Output the (x, y) coordinate of the center of the cell containing the given text.  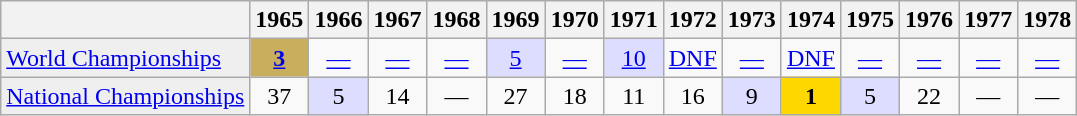
1976 (930, 20)
1965 (280, 20)
1971 (634, 20)
22 (930, 96)
1966 (338, 20)
1975 (870, 20)
3 (280, 58)
9 (752, 96)
1 (810, 96)
1973 (752, 20)
27 (516, 96)
1970 (574, 20)
37 (280, 96)
1972 (692, 20)
National Championships (126, 96)
11 (634, 96)
18 (574, 96)
1978 (1048, 20)
14 (398, 96)
1969 (516, 20)
16 (692, 96)
1974 (810, 20)
1967 (398, 20)
10 (634, 58)
1968 (456, 20)
World Championships (126, 58)
1977 (988, 20)
